Find where the given text appears and provide that cell's center as [x, y] coordinate. 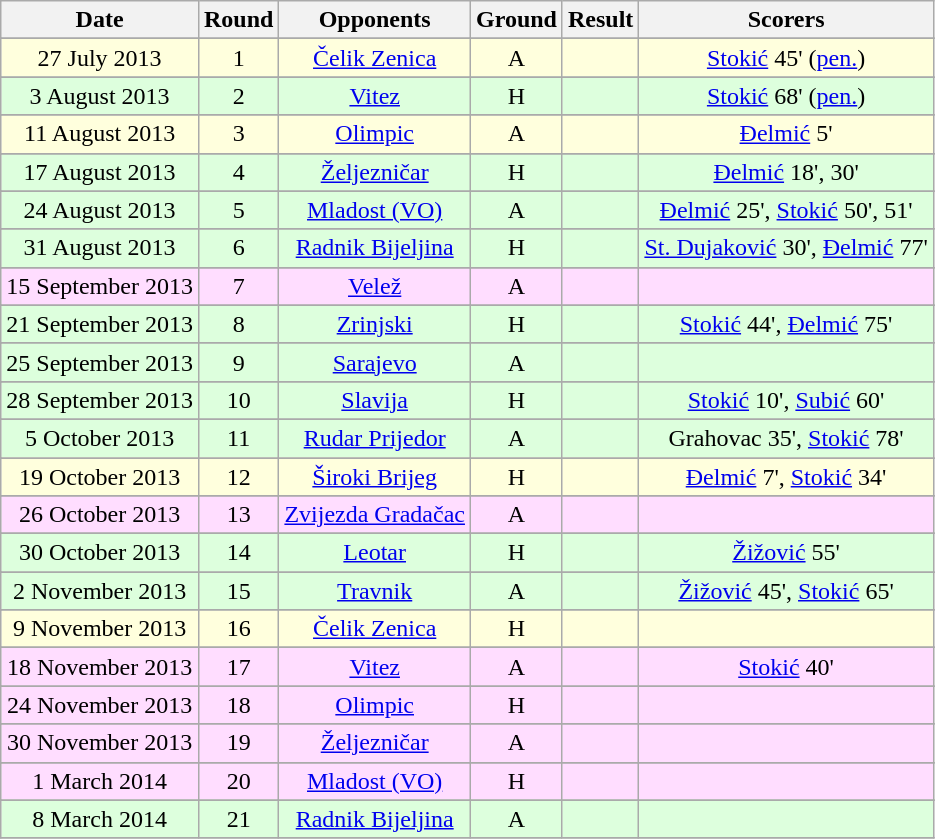
Sarajevo [375, 362]
10 [238, 400]
Đelmić 7', Stokić 34' [786, 477]
24 August 2013 [100, 210]
9 [238, 362]
1 March 2014 [100, 781]
Stokić 44', Đelmić 75' [786, 324]
18 [238, 705]
Stokić 40' [786, 667]
Travnik [375, 591]
21 [238, 819]
30 October 2013 [100, 553]
Đelmić 25', Stokić 50', 51' [786, 210]
Slavija [375, 400]
Leotar [375, 553]
7 [238, 286]
9 November 2013 [100, 629]
2 [238, 96]
17 [238, 667]
19 October 2013 [100, 477]
Žižović 45', Stokić 65' [786, 591]
15 [238, 591]
Grahovac 35', Stokić 78' [786, 438]
Široki Brijeg [375, 477]
27 July 2013 [100, 58]
3 [238, 134]
Zvijezda Gradačac [375, 515]
Đelmić 5' [786, 134]
6 [238, 248]
3 August 2013 [100, 96]
11 [238, 438]
Stokić 68' (pen.) [786, 96]
24 November 2013 [100, 705]
5 October 2013 [100, 438]
Zrinjski [375, 324]
11 August 2013 [100, 134]
4 [238, 172]
5 [238, 210]
Result [600, 20]
Stokić 45' (pen.) [786, 58]
28 September 2013 [100, 400]
31 August 2013 [100, 248]
8 [238, 324]
Žižović 55' [786, 553]
12 [238, 477]
Rudar Prijedor [375, 438]
Round [238, 20]
St. Dujaković 30', Đelmić 77' [786, 248]
17 August 2013 [100, 172]
20 [238, 781]
18 November 2013 [100, 667]
21 September 2013 [100, 324]
2 November 2013 [100, 591]
8 March 2014 [100, 819]
Date [100, 20]
Stokić 10', Subić 60' [786, 400]
26 October 2013 [100, 515]
Đelmić 18', 30' [786, 172]
Ground [516, 20]
13 [238, 515]
15 September 2013 [100, 286]
1 [238, 58]
Scorers [786, 20]
14 [238, 553]
Opponents [375, 20]
30 November 2013 [100, 743]
25 September 2013 [100, 362]
19 [238, 743]
Velež [375, 286]
16 [238, 629]
